Find where the given text appears and provide that cell's center as [X, Y] coordinate. 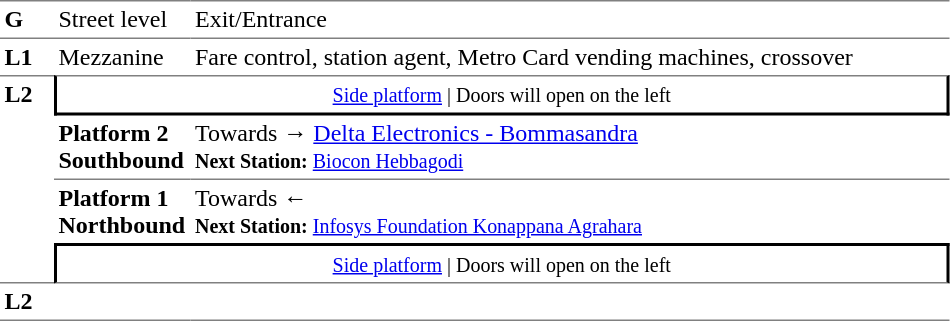
L1 [27, 57]
L2 [27, 179]
Street level [122, 20]
Platform 1Northbound [122, 212]
Towards → Delta Electronics - BommasandraNext Station: Biocon Hebbagodi [570, 148]
Platform 2Southbound [122, 148]
Towards ← Next Station: Infosys Foundation Konappana Agrahara [570, 212]
Fare control, station agent, Metro Card vending machines, crossover [570, 57]
G [27, 20]
Mezzanine [122, 57]
Exit/Entrance [570, 20]
